Identify which cell holds the provided text, then report its (X, Y) central coordinate. 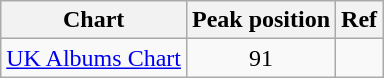
Chart (94, 20)
91 (260, 58)
Peak position (260, 20)
UK Albums Chart (94, 58)
Ref (360, 20)
